Provide the (x, y) coordinate of the cell's center where the given text is located.  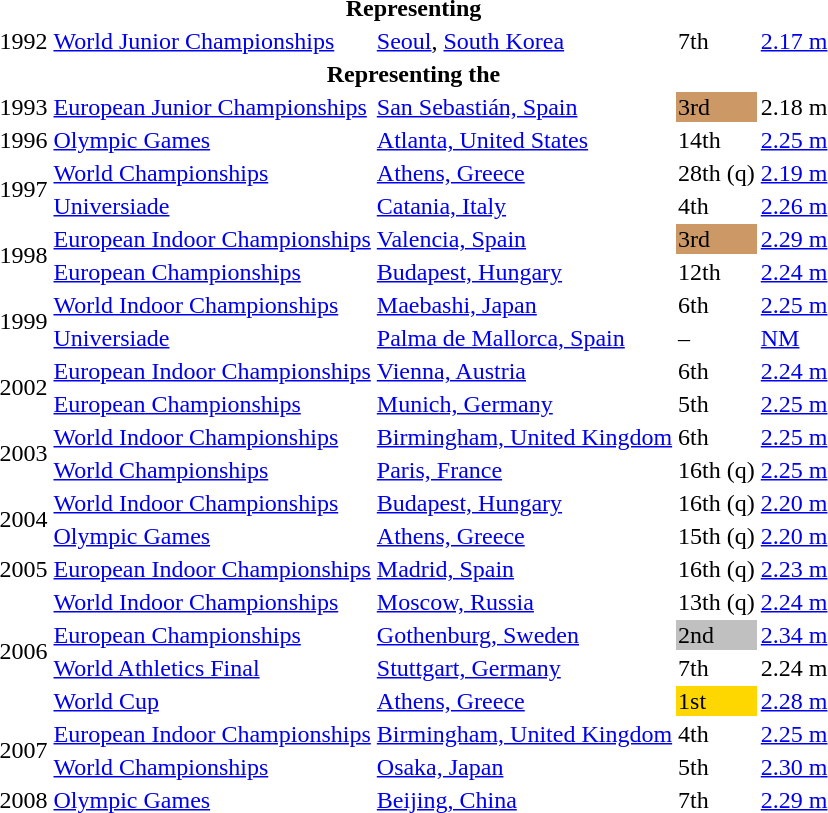
28th (q) (717, 173)
Munich, Germany (524, 404)
12th (717, 272)
14th (717, 140)
2nd (717, 635)
Paris, France (524, 470)
Valencia, Spain (524, 239)
Stuttgart, Germany (524, 668)
Seoul, South Korea (524, 41)
World Athletics Final (212, 668)
15th (q) (717, 536)
Vienna, Austria (524, 371)
European Junior Championships (212, 107)
1st (717, 701)
San Sebastián, Spain (524, 107)
Maebashi, Japan (524, 305)
Palma de Mallorca, Spain (524, 338)
Catania, Italy (524, 206)
World Cup (212, 701)
Atlanta, United States (524, 140)
Osaka, Japan (524, 767)
Madrid, Spain (524, 569)
World Junior Championships (212, 41)
13th (q) (717, 602)
Moscow, Russia (524, 602)
– (717, 338)
Gothenburg, Sweden (524, 635)
